For the text-containing cell, return its midpoint in (X, Y) coordinate format. 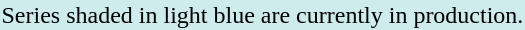
Series shaded in light blue are currently in production. (262, 15)
